Detect which cell encompasses the target text, then output its [x, y] center coordinate. 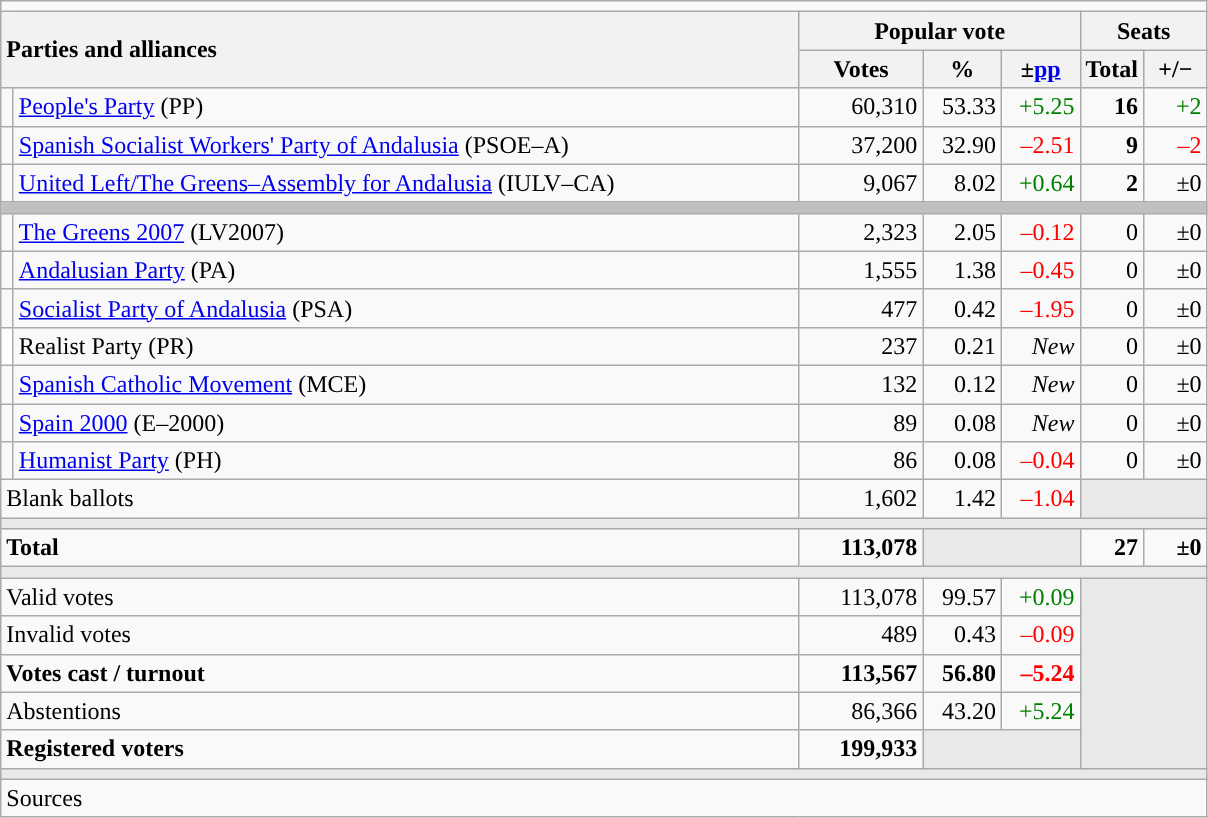
53.33 [962, 107]
16 [1112, 107]
–1.95 [1040, 308]
Votes cast / turnout [400, 673]
Spanish Catholic Movement (MCE) [406, 384]
–5.24 [1040, 673]
0.12 [962, 384]
27 [1112, 548]
2,323 [861, 232]
–2.51 [1040, 145]
Valid votes [400, 597]
% [962, 69]
477 [861, 308]
1,555 [861, 270]
Votes [861, 69]
9 [1112, 145]
–0.45 [1040, 270]
0.21 [962, 346]
1,602 [861, 499]
37,200 [861, 145]
–0.04 [1040, 461]
0.43 [962, 635]
32.90 [962, 145]
Invalid votes [400, 635]
Popular vote [940, 31]
Humanist Party (PH) [406, 461]
132 [861, 384]
+5.25 [1040, 107]
Registered voters [400, 749]
2.05 [962, 232]
1.42 [962, 499]
2 [1112, 183]
–0.12 [1040, 232]
–2 [1176, 145]
86 [861, 461]
–0.09 [1040, 635]
+0.09 [1040, 597]
People's Party (PP) [406, 107]
199,933 [861, 749]
0.42 [962, 308]
113,567 [861, 673]
56.80 [962, 673]
89 [861, 423]
Realist Party (PR) [406, 346]
9,067 [861, 183]
Seats [1144, 31]
The Greens 2007 (LV2007) [406, 232]
60,310 [861, 107]
Socialist Party of Andalusia (PSA) [406, 308]
Blank ballots [400, 499]
+5.24 [1040, 711]
489 [861, 635]
237 [861, 346]
United Left/The Greens–Assembly for Andalusia (IULV–CA) [406, 183]
Sources [604, 798]
Abstentions [400, 711]
Andalusian Party (PA) [406, 270]
+0.64 [1040, 183]
+/− [1176, 69]
Spanish Socialist Workers' Party of Andalusia (PSOE–A) [406, 145]
99.57 [962, 597]
–1.04 [1040, 499]
86,366 [861, 711]
±pp [1040, 69]
+2 [1176, 107]
8.02 [962, 183]
43.20 [962, 711]
Parties and alliances [400, 50]
Spain 2000 (E–2000) [406, 423]
1.38 [962, 270]
